Determine the (x, y) coordinate at the center of the cell enclosing the given text.  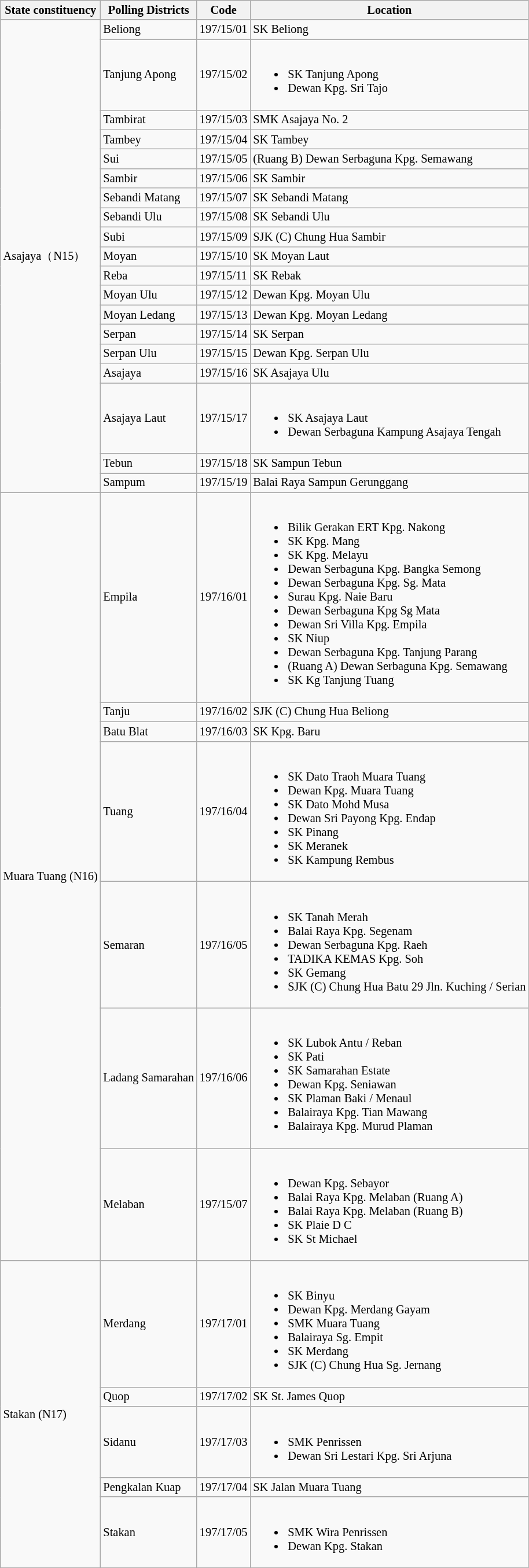
Code (223, 10)
Location (389, 10)
Sebandi Matang (149, 198)
197/16/03 (223, 731)
State constituency (51, 10)
SK Sebandi Ulu (389, 217)
Melaban (149, 1204)
Merdang (149, 1324)
197/15/13 (223, 315)
Dewan Kpg. Moyan Ledang (389, 315)
Polling Districts (149, 10)
SK Sampun Tebun (389, 463)
197/17/04 (223, 1487)
197/17/05 (223, 1532)
Batu Blat (149, 731)
SK Beliong (389, 30)
Ladang Samarahan (149, 1078)
SK Rebak (389, 275)
(Ruang B) Dewan Serbaguna Kpg. Semawang (389, 159)
Dewan Kpg. SebayorBalai Raya Kpg. Melaban (Ruang A)Balai Raya Kpg. Melaban (Ruang B)SK Plaie D CSK St Michael (389, 1204)
Serpan Ulu (149, 354)
197/16/05 (223, 944)
197/15/17 (223, 418)
197/15/03 (223, 120)
Sambir (149, 178)
197/15/15 (223, 354)
Sidanu (149, 1442)
SK Jalan Muara Tuang (389, 1487)
Empila (149, 597)
Reba (149, 275)
197/15/11 (223, 275)
SK Serpan (389, 334)
SMK PenrissenDewan Sri Lestari Kpg. Sri Arjuna (389, 1442)
SK Sambir (389, 178)
197/16/02 (223, 712)
Sampum (149, 483)
SJK (C) Chung Hua Sambir (389, 237)
197/17/02 (223, 1397)
197/15/02 (223, 75)
Sebandi Ulu (149, 217)
197/16/06 (223, 1078)
Asajaya（N15） (51, 256)
Sui (149, 159)
Tambirat (149, 120)
197/16/01 (223, 597)
SMK Asajaya No. 2 (389, 120)
SK Tanjung ApongDewan Kpg. Sri Tajo (389, 75)
197/16/04 (223, 811)
Muara Tuang (N16) (51, 877)
Dewan Kpg. Moyan Ulu (389, 295)
Tanju (149, 712)
197/15/01 (223, 30)
197/15/19 (223, 483)
Asajaya (149, 373)
Serpan (149, 334)
Moyan (149, 256)
197/17/01 (223, 1324)
197/15/12 (223, 295)
Asajaya Laut (149, 418)
197/15/06 (223, 178)
SMK Wira PenrissenDewan Kpg. Stakan (389, 1532)
Semaran (149, 944)
SK Moyan Laut (389, 256)
SK Dato Traoh Muara TuangDewan Kpg. Muara TuangSK Dato Mohd MusaDewan Sri Payong Kpg. EndapSK PinangSK MeranekSK Kampung Rembus (389, 811)
197/15/09 (223, 237)
SK BinyuDewan Kpg. Merdang GayamSMK Muara TuangBalairaya Sg. EmpitSK MerdangSJK (C) Chung Hua Sg. Jernang (389, 1324)
Tuang (149, 811)
Stakan (149, 1532)
SK Lubok Antu / RebanSK PatiSK Samarahan EstateDewan Kpg. SeniawanSK Plaman Baki / MenaulBalairaya Kpg. Tian MawangBalairaya Kpg. Murud Plaman (389, 1078)
197/15/18 (223, 463)
SK Sebandi Matang (389, 198)
SK Asajaya Ulu (389, 373)
197/15/05 (223, 159)
SJK (C) Chung Hua Beliong (389, 712)
197/15/04 (223, 139)
Tebun (149, 463)
SK Kpg. Baru (389, 731)
Moyan Ledang (149, 315)
197/17/03 (223, 1442)
197/15/10 (223, 256)
Subi (149, 237)
Dewan Kpg. Serpan Ulu (389, 354)
197/15/08 (223, 217)
Beliong (149, 30)
197/15/14 (223, 334)
Moyan Ulu (149, 295)
Tanjung Apong (149, 75)
SK Asajaya LautDewan Serbaguna Kampung Asajaya Tengah (389, 418)
Tambey (149, 139)
Balai Raya Sampun Gerunggang (389, 483)
SK Tanah MerahBalai Raya Kpg. SegenamDewan Serbaguna Kpg. RaehTADIKA KEMAS Kpg. SohSK GemangSJK (C) Chung Hua Batu 29 Jln. Kuching / Serian (389, 944)
SK St. James Quop (389, 1397)
Stakan (N17) (51, 1414)
Pengkalan Kuap (149, 1487)
SK Tambey (389, 139)
197/15/16 (223, 373)
Quop (149, 1397)
